Detect which cell encompasses the target text, then output its (x, y) center coordinate. 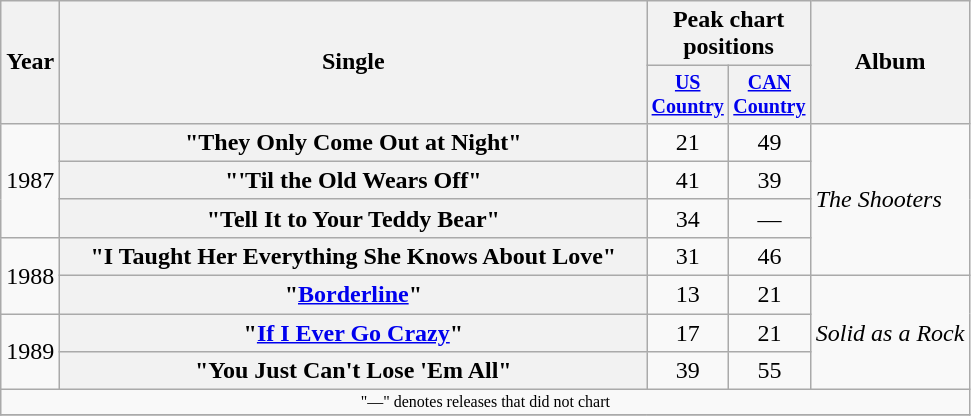
13 (688, 295)
49 (770, 142)
Solid as a Rock (890, 333)
17 (688, 333)
US Country (688, 94)
CAN Country (770, 94)
55 (770, 371)
"I Taught Her Everything She Knows About Love" (354, 256)
"Tell It to Your Teddy Bear" (354, 218)
"'Til the Old Wears Off" (354, 180)
"They Only Come Out at Night" (354, 142)
"You Just Can't Lose 'Em All" (354, 371)
1989 (30, 352)
"If I Ever Go Crazy" (354, 333)
— (770, 218)
"Borderline" (354, 295)
Single (354, 62)
41 (688, 180)
Year (30, 62)
46 (770, 256)
1988 (30, 275)
The Shooters (890, 199)
Peak chartpositions (728, 34)
31 (688, 256)
"—" denotes releases that did not chart (486, 402)
1987 (30, 180)
Album (890, 62)
34 (688, 218)
